Capture the cell that displays the provided text and extract its [x, y] central coordinate. 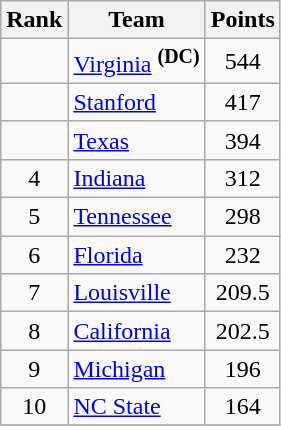
Indiana [136, 178]
312 [242, 178]
417 [242, 102]
164 [242, 407]
California [136, 331]
394 [242, 140]
10 [34, 407]
Tennessee [136, 217]
209.5 [242, 293]
202.5 [242, 331]
232 [242, 255]
298 [242, 217]
Team [136, 20]
7 [34, 293]
Texas [136, 140]
8 [34, 331]
Stanford [136, 102]
6 [34, 255]
Florida [136, 255]
4 [34, 178]
196 [242, 369]
Rank [34, 20]
544 [242, 62]
Points [242, 20]
Virginia (DC) [136, 62]
Louisville [136, 293]
5 [34, 217]
Michigan [136, 369]
NC State [136, 407]
9 [34, 369]
